Identify which cell holds the provided text, then report its (X, Y) central coordinate. 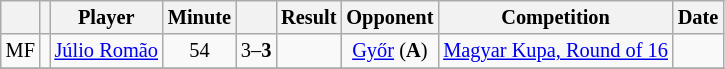
Player (106, 17)
Győr (A) (390, 51)
Result (308, 17)
Magyar Kupa, Round of 16 (555, 51)
Opponent (390, 17)
Júlio Romão (106, 51)
Minute (200, 17)
3–3 (256, 51)
Date (698, 17)
54 (200, 51)
Competition (555, 17)
MF (20, 51)
